From the cell containing the given text, extract its center point as [x, y] coordinate. 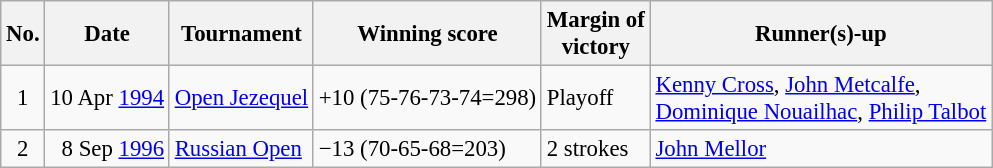
−13 (70-65-68=203) [427, 149]
Playoff [596, 98]
Russian Open [241, 149]
2 [23, 149]
No. [23, 34]
Open Jezequel [241, 98]
Date [107, 34]
Kenny Cross, John Metcalfe, Dominique Nouailhac, Philip Talbot [820, 98]
2 strokes [596, 149]
1 [23, 98]
John Mellor [820, 149]
+10 (75-76-73-74=298) [427, 98]
Tournament [241, 34]
8 Sep 1996 [107, 149]
Winning score [427, 34]
Runner(s)-up [820, 34]
Margin ofvictory [596, 34]
10 Apr 1994 [107, 98]
